Pinpoint the cell where the given text exists, returning its (x, y) midpoint coordinate. 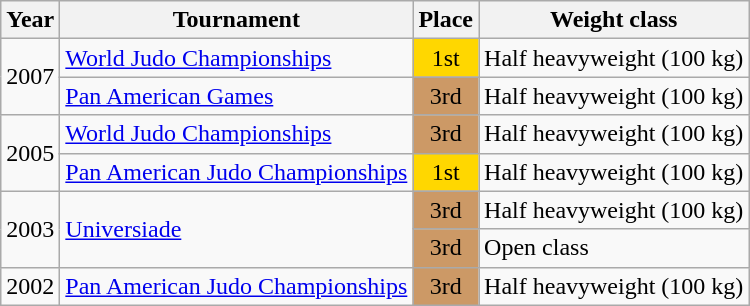
2003 (30, 229)
Place (446, 20)
Pan American Games (236, 96)
2007 (30, 77)
Open class (614, 248)
Tournament (236, 20)
2002 (30, 286)
Year (30, 20)
Universiade (236, 229)
Weight class (614, 20)
2005 (30, 153)
